For the text-containing cell, return its midpoint in (X, Y) coordinate format. 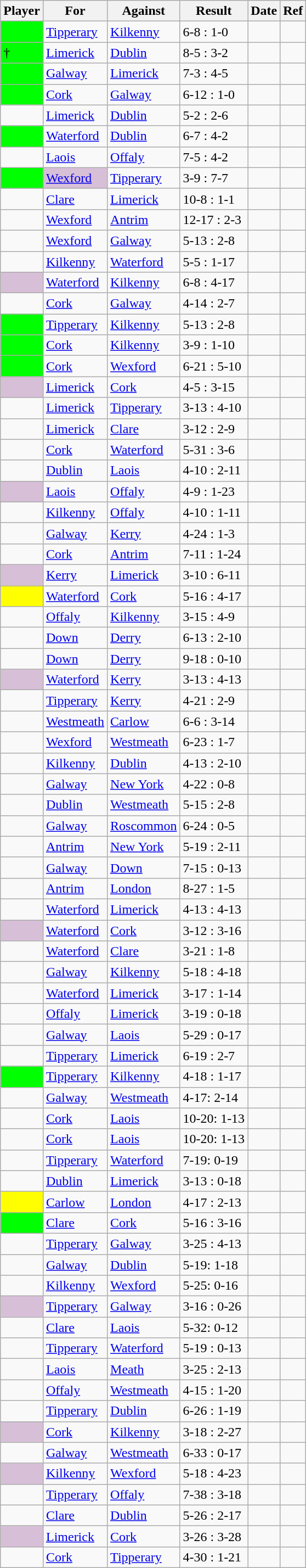
Ref (293, 11)
3-17 : 1-14 (214, 993)
3-9 : 1-10 (214, 345)
5-16 : 4-17 (214, 596)
10-8 : 1-1 (214, 199)
† (22, 53)
5-18 : 4-18 (214, 972)
7-11 : 1-24 (214, 554)
4-13 : 4-13 (214, 909)
4-14 : 2-7 (214, 304)
4-18 : 1-17 (214, 1077)
3-16 : 0-26 (214, 1307)
5-25: 0-16 (214, 1286)
9-18 : 0-10 (214, 659)
6-13 : 2-10 (214, 638)
4-17 : 2-13 (214, 1202)
3-18 : 2-27 (214, 1432)
3-13 : 4-10 (214, 408)
4-15 : 1-20 (214, 1390)
3-25 : 2-13 (214, 1369)
5-19: 1-18 (214, 1264)
5-18 : 4-23 (214, 1474)
7-19: 0-19 (214, 1160)
Against (144, 11)
7-15 : 0-13 (214, 867)
4-17: 2-14 (214, 1097)
6-7 : 4-2 (214, 136)
7-38 : 3-18 (214, 1494)
3-25 : 4-13 (214, 1244)
6-21 : 5-10 (214, 366)
8-5 : 3-2 (214, 53)
6-12 : 1-0 (214, 94)
6-19 : 2-7 (214, 1056)
3-10 : 6-11 (214, 575)
5-2 : 2-6 (214, 115)
4-5 : 3-15 (214, 387)
Player (22, 11)
3-13 : 0-18 (214, 1181)
4-10 : 1-11 (214, 512)
3-12 : 2-9 (214, 429)
7-5 : 4-2 (214, 157)
5-31 : 3-6 (214, 450)
5-16 : 3-16 (214, 1223)
6-6 : 3-14 (214, 721)
Roscommon (144, 826)
4-10 : 2-11 (214, 471)
7-3 : 4-5 (214, 74)
4-30 : 1-21 (214, 1557)
6-24 : 0-5 (214, 826)
5-29 : 0-17 (214, 1035)
6-33 : 0-17 (214, 1453)
6-8 : 1-0 (214, 32)
For (75, 11)
5-26 : 2-17 (214, 1515)
3-26 : 3-28 (214, 1536)
4-9 : 1-23 (214, 491)
3-21 : 1-8 (214, 951)
3-19 : 0-18 (214, 1014)
8-27 : 1-5 (214, 888)
Date (264, 11)
5-19 : 0-13 (214, 1348)
Meath (144, 1369)
5-19 : 2-11 (214, 847)
3-12 : 3-16 (214, 931)
4-21 : 2-9 (214, 701)
6-26 : 1-19 (214, 1411)
5-5 : 1-17 (214, 262)
5-15 : 2-8 (214, 805)
6-23 : 1-7 (214, 742)
4-24 : 1-3 (214, 533)
6-8 : 4-17 (214, 283)
5-32: 0-12 (214, 1328)
4-13 : 2-10 (214, 763)
Result (214, 11)
3-9 : 7-7 (214, 178)
4-22 : 0-8 (214, 784)
3-13 : 4-13 (214, 680)
12-17 : 2-3 (214, 220)
3-15 : 4-9 (214, 617)
